Find where the given text appears and provide that cell's center as (X, Y) coordinate. 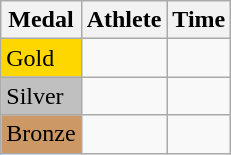
Bronze (41, 134)
Medal (41, 20)
Time (199, 20)
Silver (41, 96)
Athlete (124, 20)
Gold (41, 58)
